Return the (x, y) coordinate for the center point of the cell that contains the specified text.  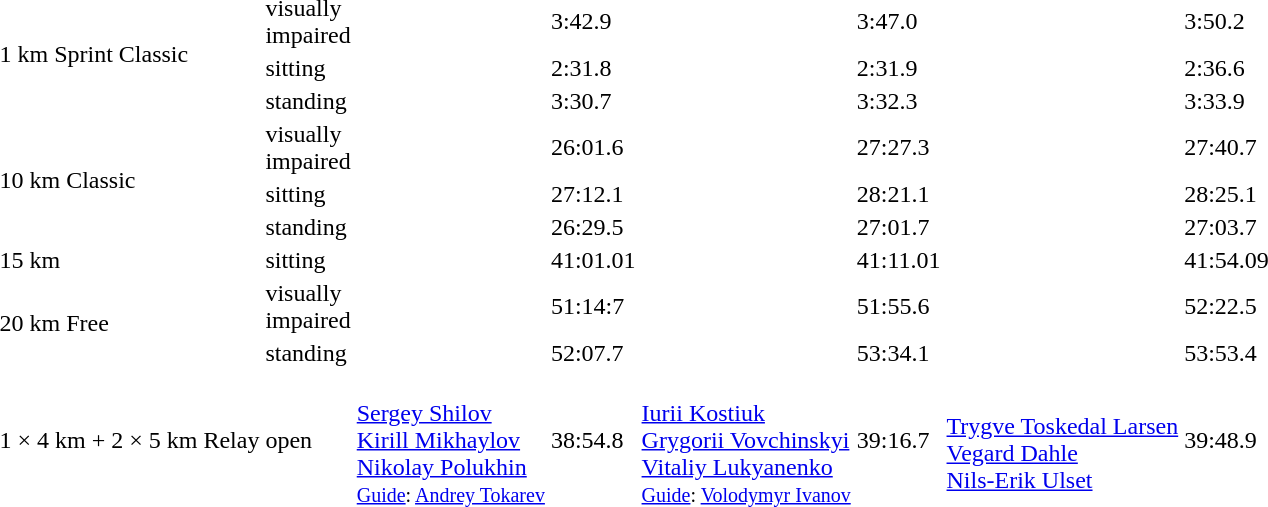
3:30.7 (593, 101)
51:14:7 (593, 306)
28:21.1 (898, 194)
27:01.7 (898, 227)
41:11.01 (898, 260)
26:29.5 (593, 227)
51:55.6 (898, 306)
3:32.3 (898, 101)
52:07.7 (593, 353)
2:31.8 (593, 68)
53:34.1 (898, 353)
41:01.01 (593, 260)
27:27.3 (898, 148)
26:01.6 (593, 148)
2:31.9 (898, 68)
27:12.1 (593, 194)
